Capture the cell that displays the provided text and extract its [X, Y] central coordinate. 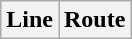
Line [30, 20]
Route [94, 20]
